Detect which cell encompasses the target text, then output its [X, Y] center coordinate. 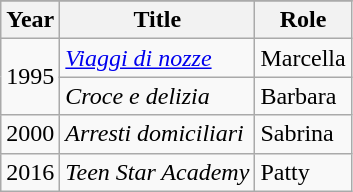
Patty [303, 172]
Croce e delizia [158, 96]
Marcella [303, 58]
2000 [30, 134]
Year [30, 20]
Sabrina [303, 134]
Barbara [303, 96]
Teen Star Academy [158, 172]
2016 [30, 172]
Title [158, 20]
Viaggi di nozze [158, 58]
Arresti domiciliari [158, 134]
1995 [30, 77]
Role [303, 20]
